Return [x, y] of the center of cell containing provided text 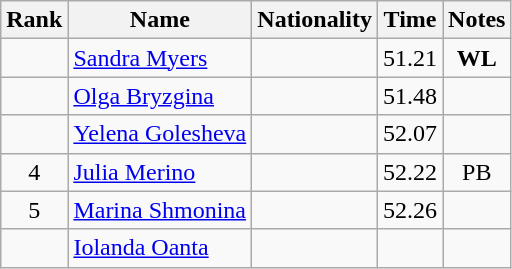
Name [160, 20]
52.26 [410, 210]
4 [34, 172]
Notes [477, 20]
52.07 [410, 134]
Olga Bryzgina [160, 96]
Yelena Golesheva [160, 134]
Sandra Myers [160, 58]
5 [34, 210]
Marina Shmonina [160, 210]
WL [477, 58]
Nationality [315, 20]
51.21 [410, 58]
Rank [34, 20]
PB [477, 172]
Iolanda Oanta [160, 248]
Julia Merino [160, 172]
52.22 [410, 172]
51.48 [410, 96]
Time [410, 20]
